Provide the [x, y] coordinate of the cell's center where the given text is located.  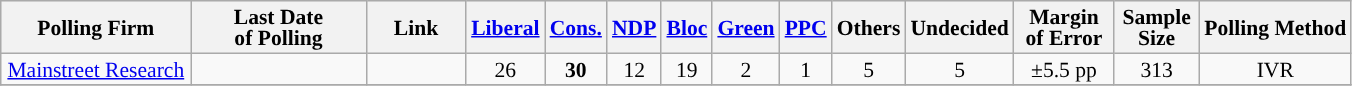
313 [1156, 68]
1 [806, 68]
IVR [1275, 68]
12 [634, 68]
Link [416, 27]
19 [686, 68]
2 [746, 68]
Cons. [576, 27]
26 [505, 68]
Polling Method [1275, 27]
Undecided [959, 27]
±5.5 pp [1064, 68]
PPC [806, 27]
Last Dateof Polling [278, 27]
Marginof Error [1064, 27]
Others [869, 27]
Liberal [505, 27]
SampleSize [1156, 27]
Mainstreet Research [96, 68]
Polling Firm [96, 27]
Green [746, 27]
30 [576, 68]
Bloc [686, 27]
NDP [634, 27]
